Detect which cell encompasses the target text, then output its (X, Y) center coordinate. 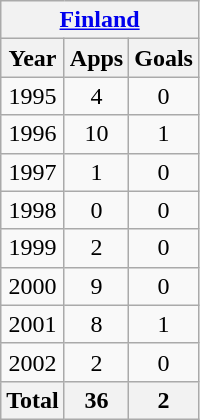
2002 (33, 362)
Finland (100, 20)
4 (96, 96)
1997 (33, 172)
2000 (33, 286)
9 (96, 286)
8 (96, 324)
Apps (96, 58)
36 (96, 400)
1998 (33, 210)
2001 (33, 324)
1999 (33, 248)
Total (33, 400)
1996 (33, 134)
Goals (164, 58)
10 (96, 134)
Year (33, 58)
1995 (33, 96)
